Return (x, y) of the center of cell containing provided text 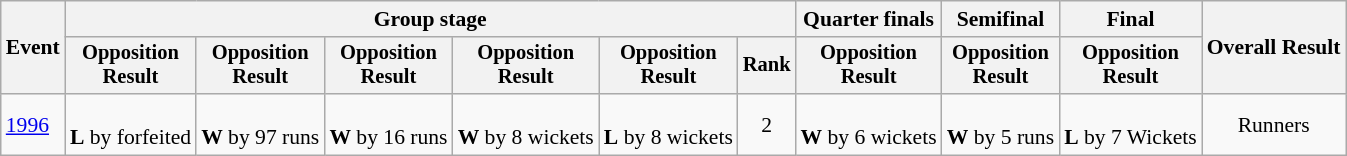
L by 8 wickets (668, 124)
1996 (33, 124)
Final (1130, 19)
W by 8 wickets (526, 124)
W by 5 runs (1000, 124)
2 (767, 124)
L by forfeited (130, 124)
Semifinal (1000, 19)
Event (33, 48)
W by 16 runs (388, 124)
Rank (767, 66)
W by 6 wickets (868, 124)
L by 7 Wickets (1130, 124)
Overall Result (1274, 48)
Runners (1274, 124)
Quarter finals (868, 19)
Group stage (430, 19)
W by 97 runs (260, 124)
